Return the [x, y] coordinate for the center point of the cell that contains the specified text.  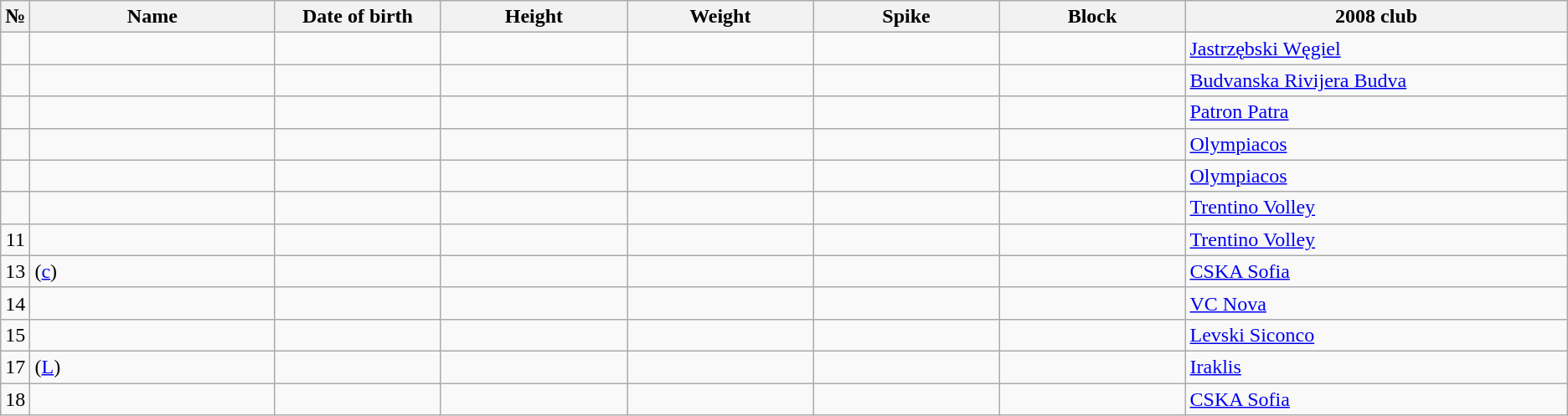
15 [15, 335]
Name [152, 17]
Budvanska Rivijera Budva [1376, 80]
14 [15, 303]
№ [15, 17]
2008 club [1376, 17]
17 [15, 367]
(c) [152, 271]
Weight [720, 17]
18 [15, 399]
Patron Patra [1376, 112]
Levski Siconco [1376, 335]
11 [15, 239]
Height [534, 17]
Iraklis [1376, 367]
Date of birth [358, 17]
13 [15, 271]
VC Nova [1376, 303]
(L) [152, 367]
Spike [906, 17]
Block [1092, 17]
Jastrzębski Węgiel [1376, 49]
